Determine the (x, y) coordinate at the center of the cell enclosing the given text.  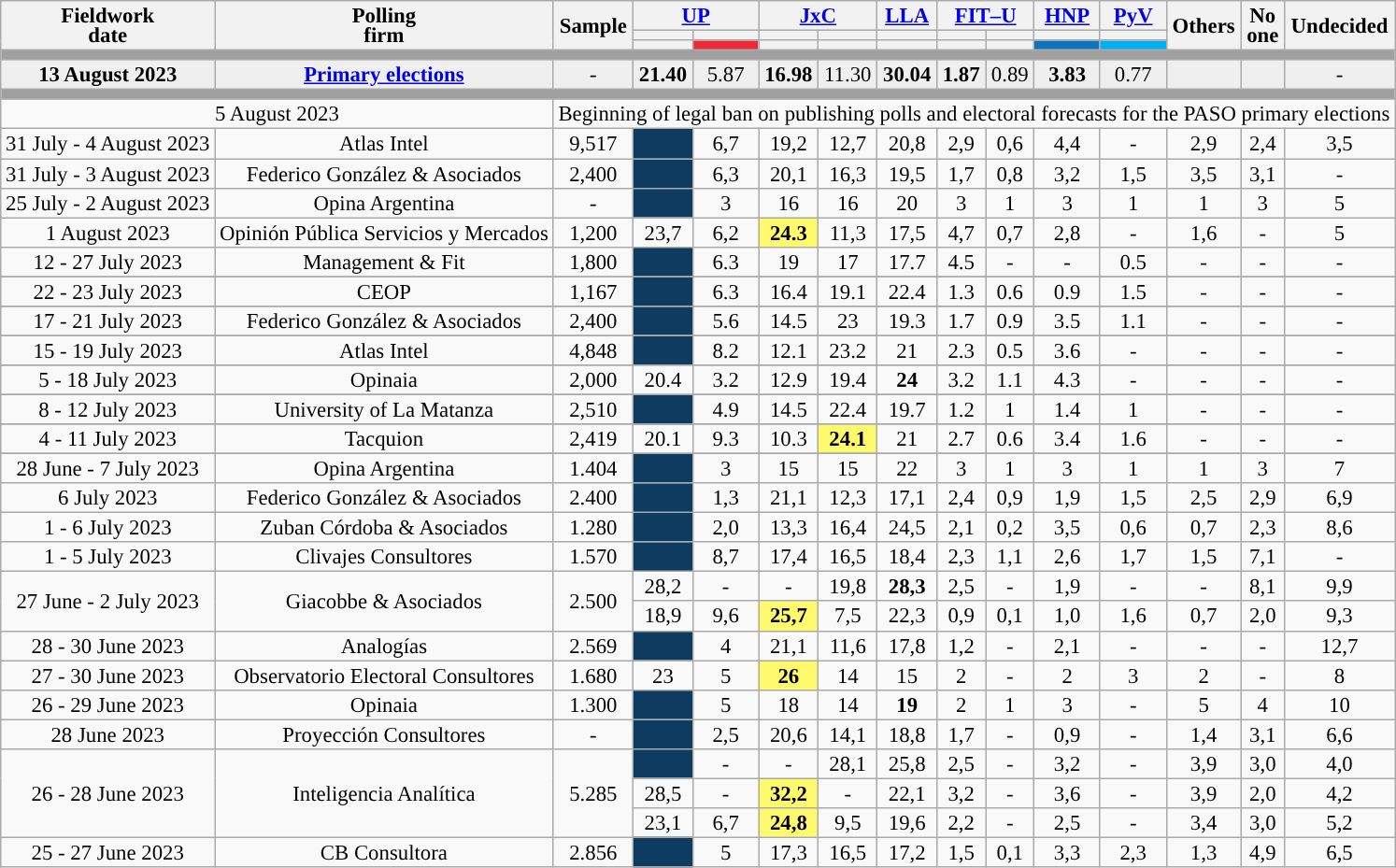
1,0 (1067, 617)
1.2 (962, 409)
28,3 (907, 587)
14,1 (848, 734)
CEOP (384, 292)
8 (1339, 676)
18,8 (907, 734)
Noone (1262, 26)
17,5 (907, 233)
1.6 (1132, 439)
2.500 (592, 602)
Zuban Córdoba & Asociados (384, 528)
FIT–U (986, 16)
2,8 (1067, 233)
Beginning of legal ban on publishing polls and electoral forecasts for the PASO primary elections (974, 114)
16.4 (789, 292)
5 August 2023 (277, 114)
8,6 (1339, 528)
3.6 (1067, 350)
25,7 (789, 617)
18 (789, 704)
19.3 (907, 321)
1,167 (592, 292)
24 (907, 380)
9.3 (725, 439)
4.3 (1067, 380)
4,4 (1067, 144)
9,5 (848, 823)
Tacquion (384, 439)
23,1 (663, 823)
13 August 2023 (108, 75)
31 July - 3 August 2023 (108, 174)
1 - 6 July 2023 (108, 528)
4,9 (1262, 852)
6,3 (725, 174)
3.83 (1067, 75)
Sample (592, 26)
17,1 (907, 498)
28,2 (663, 587)
16.98 (789, 75)
Inteligencia Analítica (384, 794)
1,2 (962, 646)
1,4 (1204, 734)
9,3 (1339, 617)
17 - 21 July 2023 (108, 321)
6,9 (1339, 498)
Others (1204, 26)
3,4 (1204, 823)
17,4 (789, 557)
15 - 19 July 2023 (108, 350)
18,9 (663, 617)
7 (1339, 469)
19,5 (907, 174)
19.4 (848, 380)
2,419 (592, 439)
Fieldworkdate (108, 26)
23.2 (848, 350)
6 July 2023 (108, 498)
20,1 (789, 174)
1.5 (1132, 292)
18,4 (907, 557)
1,200 (592, 233)
24,5 (907, 528)
Management & Fit (384, 262)
5 - 18 July 2023 (108, 380)
19,8 (848, 587)
5,2 (1339, 823)
25,8 (907, 764)
University of La Matanza (384, 409)
Clivajes Consultores (384, 557)
4,0 (1339, 764)
24.1 (848, 439)
0.77 (1132, 75)
27 - 30 June 2023 (108, 676)
0.89 (1010, 75)
1.570 (592, 557)
19,6 (907, 823)
Observatorio Electoral Consultores (384, 676)
Opinión Pública Servicios y Mercados (384, 233)
12,3 (848, 498)
8,1 (1262, 587)
4,7 (962, 233)
11,3 (848, 233)
4.5 (962, 262)
17 (848, 262)
4 - 11 July 2023 (108, 439)
28 June 2023 (108, 734)
4,2 (1339, 793)
20.1 (663, 439)
1.680 (592, 676)
2,510 (592, 409)
1,800 (592, 262)
9,517 (592, 144)
0,8 (1010, 174)
9,9 (1339, 587)
PyV (1132, 16)
Proyección Consultores (384, 734)
4,848 (592, 350)
17,3 (789, 852)
11,6 (848, 646)
Analogías (384, 646)
22,3 (907, 617)
28 June - 7 July 2023 (108, 469)
6,2 (725, 233)
17,2 (907, 852)
2.856 (592, 852)
20,6 (789, 734)
2.400 (592, 498)
25 July - 2 August 2023 (108, 203)
Giacobbe & Asociados (384, 602)
5.285 (592, 794)
16,3 (848, 174)
UP (696, 16)
20,8 (907, 144)
12 - 27 July 2023 (108, 262)
4.9 (725, 409)
1 - 5 July 2023 (108, 557)
8 - 12 July 2023 (108, 409)
Primary elections (384, 75)
6,5 (1339, 852)
24.3 (789, 233)
12.9 (789, 380)
31 July - 4 August 2023 (108, 144)
1,1 (1010, 557)
5.6 (725, 321)
1.3 (962, 292)
20.4 (663, 380)
10.3 (789, 439)
3,6 (1067, 793)
19,2 (789, 144)
1.300 (592, 704)
32,2 (789, 793)
26 (789, 676)
2,000 (592, 380)
27 June - 2 July 2023 (108, 602)
2.569 (592, 646)
17,8 (907, 646)
7,1 (1262, 557)
8,7 (725, 557)
5.87 (725, 75)
1.280 (592, 528)
26 - 28 June 2023 (108, 794)
2.7 (962, 439)
12.1 (789, 350)
24,8 (789, 823)
17.7 (907, 262)
0,2 (1010, 528)
22,1 (907, 793)
CB Consultora (384, 852)
20 (907, 203)
6,6 (1339, 734)
Pollingfirm (384, 26)
21.40 (663, 75)
1.87 (962, 75)
1.7 (962, 321)
2,2 (962, 823)
JxC (819, 16)
13,3 (789, 528)
11.30 (848, 75)
2,6 (1067, 557)
LLA (907, 16)
9,6 (725, 617)
1 August 2023 (108, 233)
3.5 (1067, 321)
8.2 (725, 350)
HNP (1067, 16)
3.4 (1067, 439)
26 - 29 June 2023 (108, 704)
28 - 30 June 2023 (108, 646)
22 (907, 469)
19.7 (907, 409)
25 - 27 June 2023 (108, 852)
23,7 (663, 233)
28,5 (663, 793)
Undecided (1339, 26)
7,5 (848, 617)
2.3 (962, 350)
3,3 (1067, 852)
19.1 (848, 292)
10 (1339, 704)
16,4 (848, 528)
22 - 23 July 2023 (108, 292)
30.04 (907, 75)
1.404 (592, 469)
1.4 (1067, 409)
28,1 (848, 764)
